Detect which cell encompasses the target text, then output its [X, Y] center coordinate. 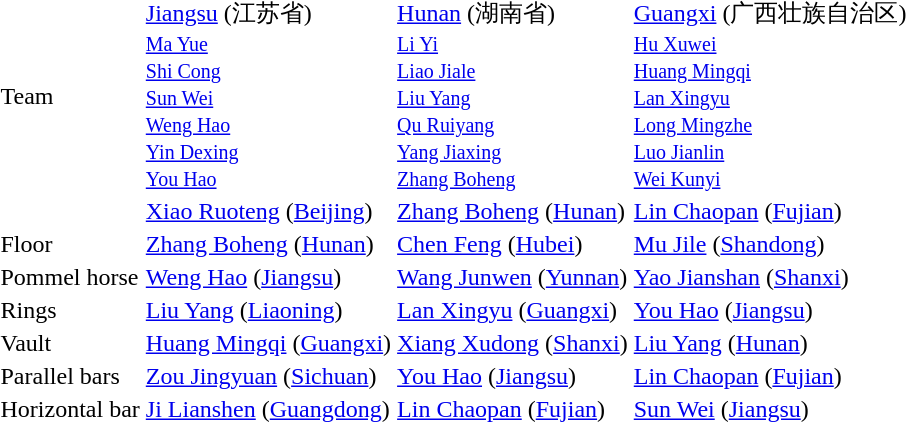
Liu Yang (Liaoning) [268, 311]
Lan Xingyu (Guangxi) [513, 311]
Wang Junwen (Yunnan) [513, 277]
Xiao Ruoteng (Beijing) [268, 211]
Chen Feng (Hubei) [513, 245]
Xiang Xudong (Shanxi) [513, 343]
You Hao (Jiangsu) [513, 377]
Huang Mingqi (Guangxi) [268, 343]
Weng Hao (Jiangsu) [268, 277]
Zou Jingyuan (Sichuan) [268, 377]
